Pinpoint the cell where the given text exists, returning its [x, y] midpoint coordinate. 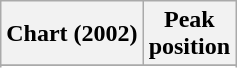
Peakposition [189, 34]
Chart (2002) [72, 34]
